Return [X, Y] of the center of cell containing provided text 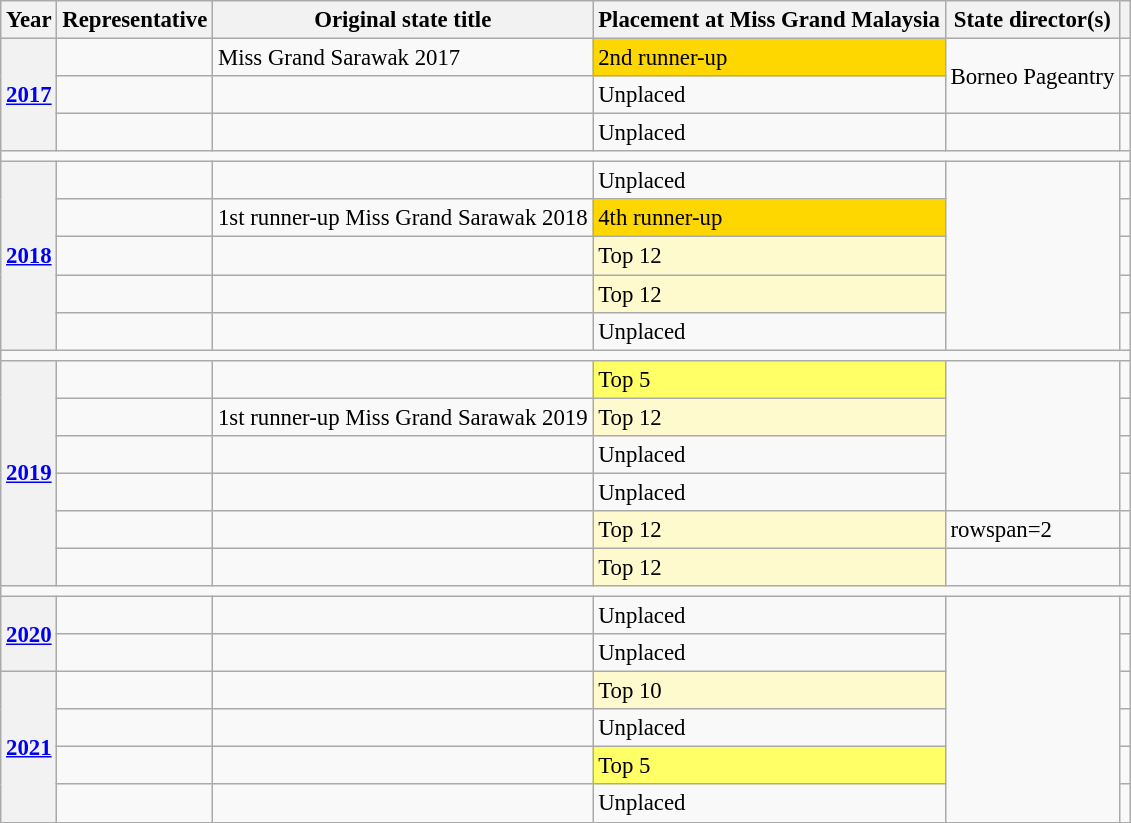
2nd runner-up [769, 58]
1st runner-up Miss Grand Sarawak 2019 [403, 417]
Borneo Pageantry [1032, 76]
State director(s) [1032, 20]
Representative [135, 20]
rowspan=2 [1032, 530]
2018 [29, 256]
2019 [29, 473]
2017 [29, 96]
2021 [29, 747]
4th runner-up [769, 219]
Top 10 [769, 691]
Year [29, 20]
Original state title [403, 20]
2020 [29, 634]
1st runner-up Miss Grand Sarawak 2018 [403, 219]
Miss Grand Sarawak 2017 [403, 58]
Placement at Miss Grand Malaysia [769, 20]
